Capture the cell that displays the provided text and extract its (x, y) central coordinate. 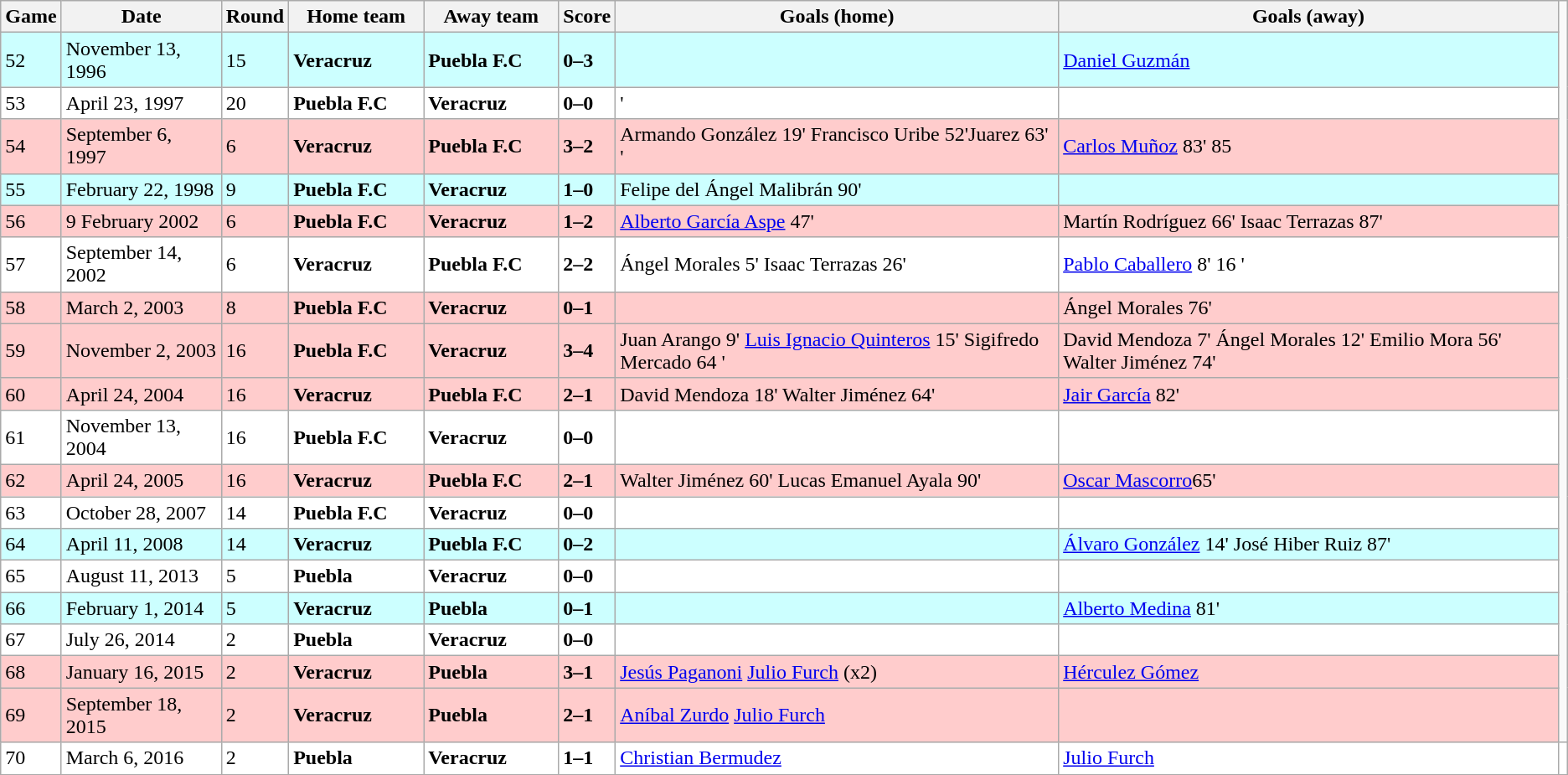
Home team (357, 17)
54 (31, 146)
September 6, 1997 (141, 146)
9 (255, 189)
Ángel Morales 5' Isaac Terrazas 26' (838, 265)
0–3 (587, 60)
' (838, 103)
January 16, 2015 (141, 672)
56 (31, 221)
Pablo Caballero 8' 16 ' (1308, 265)
November 13, 2004 (141, 437)
March 2, 2003 (141, 307)
8 (255, 307)
57 (31, 265)
Date (141, 17)
Armando González 19' Francisco Uribe 52'Juarez 63' ' (838, 146)
20 (255, 103)
Round (255, 17)
October 28, 2007 (141, 512)
April 11, 2008 (141, 545)
April 24, 2004 (141, 394)
Hérculez Gómez (1308, 672)
Carlos Muñoz 83' 85 (1308, 146)
Ángel Morales 76' (1308, 307)
Jesús Paganoni Julio Furch (x2) (838, 672)
65 (31, 576)
Daniel Guzmán (1308, 60)
David Mendoza 18' Walter Jiménez 64' (838, 394)
August 11, 2013 (141, 576)
67 (31, 640)
April 23, 1997 (141, 103)
November 13, 1996 (141, 60)
Julio Furch (1308, 758)
55 (31, 189)
59 (31, 350)
63 (31, 512)
July 26, 2014 (141, 640)
53 (31, 103)
3–4 (587, 350)
0–2 (587, 545)
70 (31, 758)
Christian Bermudez (838, 758)
Martín Rodríguez 66' Isaac Terrazas 87' (1308, 221)
64 (31, 545)
David Mendoza 7' Ángel Morales 12' Emilio Mora 56' Walter Jiménez 74' (1308, 350)
November 2, 2003 (141, 350)
9 February 2002 (141, 221)
February 22, 1998 (141, 189)
1–2 (587, 221)
Juan Arango 9' Luis Ignacio Quinteros 15' Sigifredo Mercado 64 ' (838, 350)
March 6, 2016 (141, 758)
Oscar Mascorro65' (1308, 480)
3–2 (587, 146)
3–1 (587, 672)
1–1 (587, 758)
52 (31, 60)
Felipe del Ángel Malibrán 90' (838, 189)
Score (587, 17)
February 1, 2014 (141, 608)
Away team (491, 17)
Alberto Medina 81' (1308, 608)
April 24, 2005 (141, 480)
60 (31, 394)
Game (31, 17)
Jair García 82' (1308, 394)
62 (31, 480)
Walter Jiménez 60' Lucas Emanuel Ayala 90' (838, 480)
Aníbal Zurdo Julio Furch (838, 716)
2–2 (587, 265)
September 14, 2002 (141, 265)
66 (31, 608)
68 (31, 672)
61 (31, 437)
58 (31, 307)
Alberto García Aspe 47' (838, 221)
15 (255, 60)
Álvaro González 14' José Hiber Ruiz 87' (1308, 545)
September 18, 2015 (141, 716)
Goals (home) (838, 17)
1–0 (587, 189)
69 (31, 716)
Goals (away) (1308, 17)
